Scan for the cell matching the given text and deliver its (x, y) coordinate at center. 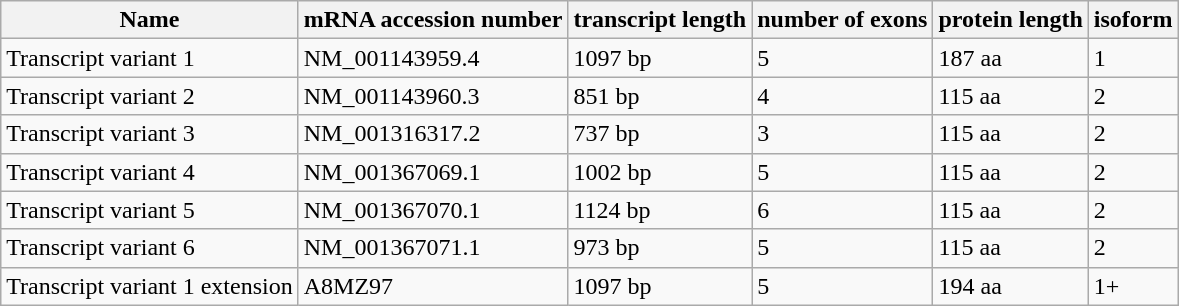
NM_001143959.4 (433, 58)
3 (842, 134)
NM_001367069.1 (433, 172)
Transcript variant 3 (150, 134)
Transcript variant 1 (150, 58)
4 (842, 96)
851 bp (660, 96)
NM_001367071.1 (433, 248)
protein length (1010, 20)
194 aa (1010, 286)
973 bp (660, 248)
mRNA accession number (433, 20)
1002 bp (660, 172)
NM_001367070.1 (433, 210)
1124 bp (660, 210)
Transcript variant 4 (150, 172)
1+ (1133, 286)
isoform (1133, 20)
1 (1133, 58)
NM_001143960.3 (433, 96)
6 (842, 210)
Name (150, 20)
Transcript variant 6 (150, 248)
transcript length (660, 20)
NM_001316317.2 (433, 134)
A8MZ97 (433, 286)
187 aa (1010, 58)
number of exons (842, 20)
Transcript variant 1 extension (150, 286)
737 bp (660, 134)
Transcript variant 5 (150, 210)
Transcript variant 2 (150, 96)
